For the text-containing cell, return its midpoint in (X, Y) coordinate format. 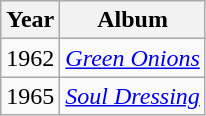
Album (133, 20)
1962 (30, 58)
Soul Dressing (133, 96)
Green Onions (133, 58)
1965 (30, 96)
Year (30, 20)
